Locate the cell with the specified text and output its [x, y] center coordinate. 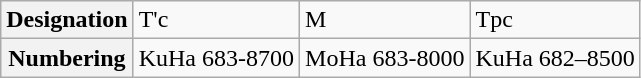
T'c [216, 20]
Designation [67, 20]
KuHa 683-8700 [216, 58]
KuHa 682–8500 [555, 58]
MoHa 683-8000 [385, 58]
Numbering [67, 58]
M [385, 20]
Tpc [555, 20]
